From the cell containing the given text, extract its center point as [x, y] coordinate. 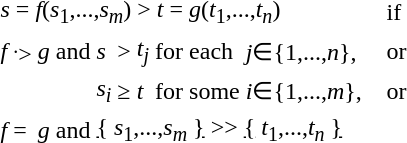
j∈{1,...,n}, [313, 51]
for each [198, 51]
s [104, 51]
t [142, 91]
g [44, 51]
≥ [124, 91]
i∈{1,...,m}, [313, 91]
.> [23, 51]
> [124, 51]
si [104, 91]
for some [198, 91]
tj [142, 51]
and [73, 51]
